Scan for the cell matching the given text and deliver its [X, Y] coordinate at center. 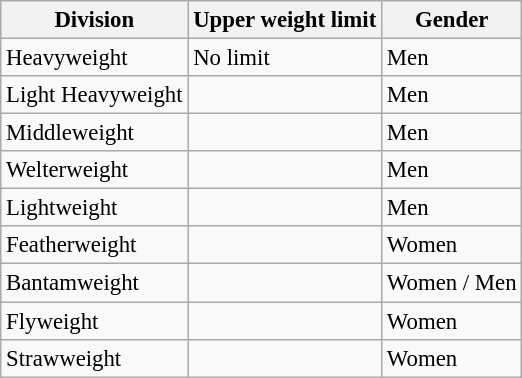
Strawweight [94, 358]
Division [94, 20]
Upper weight limit [285, 20]
Middleweight [94, 133]
Gender [452, 20]
No limit [285, 58]
Heavyweight [94, 58]
Featherweight [94, 245]
Lightweight [94, 208]
Women / Men [452, 283]
Light Heavyweight [94, 95]
Welterweight [94, 170]
Flyweight [94, 321]
Bantamweight [94, 283]
